Provide the [x, y] coordinate of the cell's center where the given text is located.  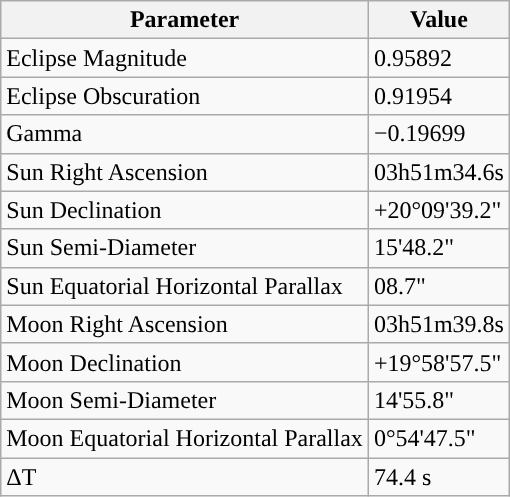
+19°58'57.5" [438, 362]
Sun Right Ascension [185, 172]
Value [438, 20]
Sun Declination [185, 210]
0°54'47.5" [438, 438]
15'48.2" [438, 248]
Sun Equatorial Horizontal Parallax [185, 286]
Moon Semi-Diameter [185, 400]
0.91954 [438, 96]
Gamma [185, 134]
08.7" [438, 286]
−0.19699 [438, 134]
+20°09'39.2" [438, 210]
03h51m39.8s [438, 324]
Moon Equatorial Horizontal Parallax [185, 438]
14'55.8" [438, 400]
Eclipse Magnitude [185, 58]
Moon Declination [185, 362]
0.95892 [438, 58]
Eclipse Obscuration [185, 96]
03h51m34.6s [438, 172]
Sun Semi-Diameter [185, 248]
74.4 s [438, 477]
Parameter [185, 20]
Moon Right Ascension [185, 324]
ΔT [185, 477]
